For the text-containing cell, return its midpoint in (X, Y) coordinate format. 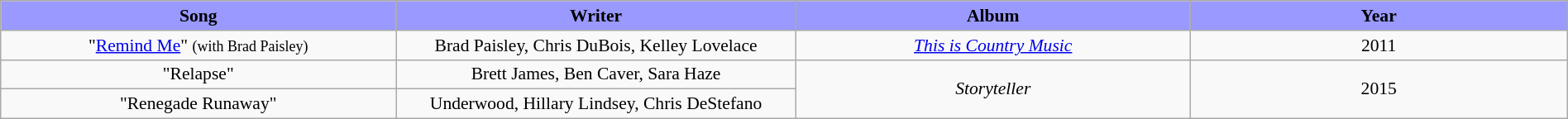
Song (198, 16)
Brett James, Ben Caver, Sara Haze (596, 74)
Storyteller (992, 89)
Album (992, 16)
"Relapse" (198, 74)
"Renegade Runaway" (198, 104)
Writer (596, 16)
This is Country Music (992, 45)
Brad Paisley, Chris DuBois, Kelley Lovelace (596, 45)
2015 (1379, 89)
Year (1379, 16)
"Remind Me" (with Brad Paisley) (198, 45)
Underwood, Hillary Lindsey, Chris DeStefano (596, 104)
2011 (1379, 45)
